Find where the given text appears and provide that cell's center as (X, Y) coordinate. 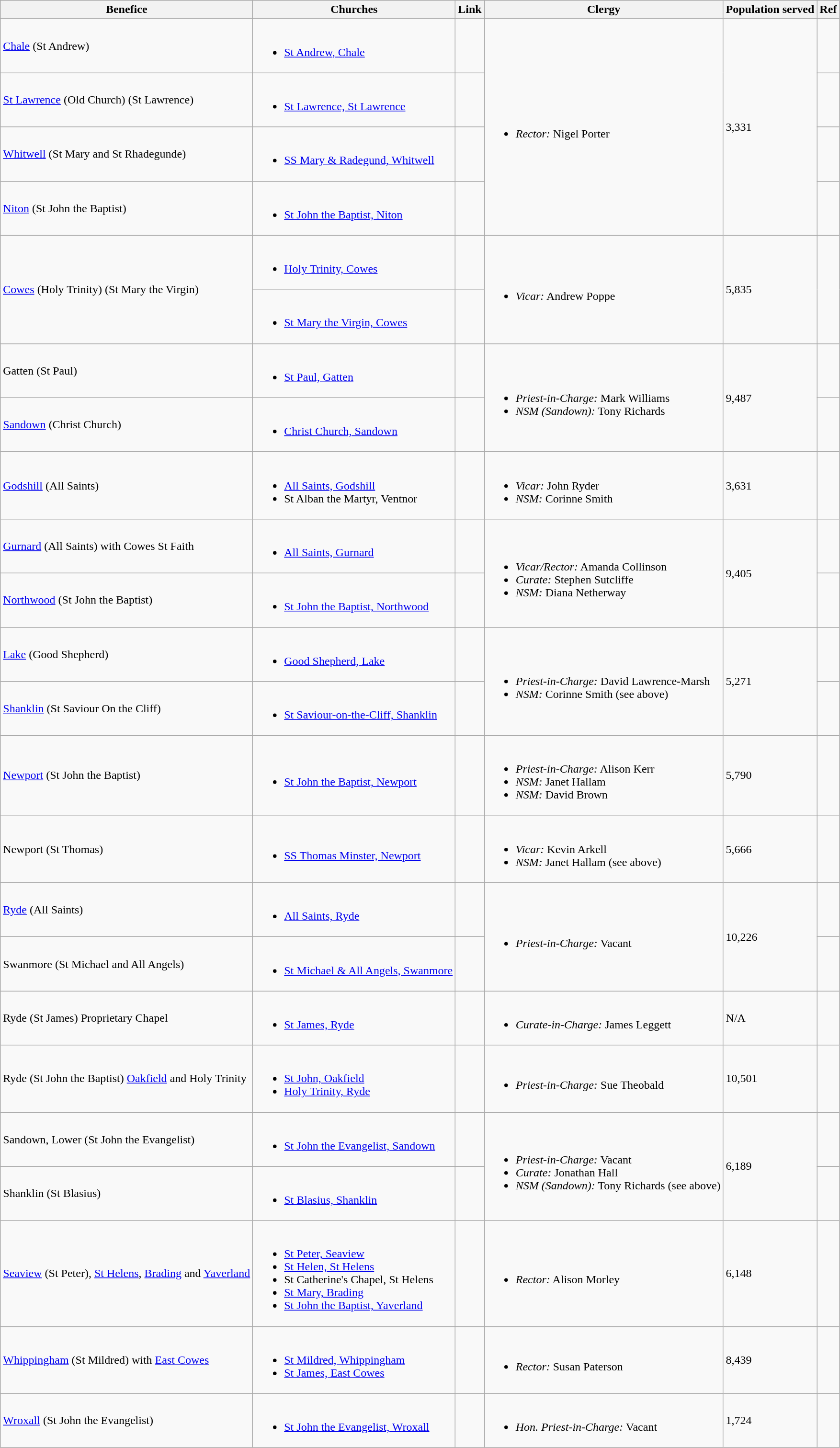
Priest-in-Charge: David Lawrence-MarshNSM: Corinne Smith (see above) (603, 682)
St James, Ryde (354, 1018)
St Andrew, Chale (354, 46)
6,148 (770, 1273)
St Mary the Virgin, Cowes (354, 316)
3,331 (770, 127)
Newport (St John the Baptist) (126, 776)
Priest-in-Charge: Sue Theobald (603, 1079)
Holy Trinity, Cowes (354, 262)
10,501 (770, 1079)
Vicar: Kevin ArkellNSM: Janet Hallam (see above) (603, 849)
5,790 (770, 776)
Link (470, 10)
St John, OakfieldHoly Trinity, Ryde (354, 1079)
Ref (829, 10)
Vicar/Rector: Amanda CollinsonCurate: Stephen SutcliffeNSM: Diana Netherway (603, 573)
Seaview (St Peter), St Helens, Brading and Yaverland (126, 1273)
St John the Evangelist, Wroxall (354, 1421)
St Paul, Gatten (354, 371)
Gurnard (All Saints) with Cowes St Faith (126, 546)
Rector: Nigel Porter (603, 127)
Priest-in-Charge: Alison KerrNSM: Janet HallamNSM: David Brown (603, 776)
Vicar: Andrew Poppe (603, 289)
Sandown (Christ Church) (126, 424)
5,666 (770, 849)
5,835 (770, 289)
Clergy (603, 10)
St John the Evangelist, Sandown (354, 1139)
Population served (770, 10)
8,439 (770, 1360)
St John the Baptist, Northwood (354, 600)
Swanmore (St Michael and All Angels) (126, 964)
Vicar: John RyderNSM: Corinne Smith (603, 485)
N/A (770, 1018)
Good Shepherd, Lake (354, 654)
Rector: Alison Morley (603, 1273)
Ryde (St John the Baptist) Oakfield and Holy Trinity (126, 1079)
Benefice (126, 10)
3,631 (770, 485)
Newport (St Thomas) (126, 849)
Gatten (St Paul) (126, 371)
Chale (St Andrew) (126, 46)
Ryde (St James) Proprietary Chapel (126, 1018)
All Saints, Gurnard (354, 546)
St Mildred, WhippinghamSt James, East Cowes (354, 1360)
Shanklin (St Blasius) (126, 1194)
SS Thomas Minster, Newport (354, 849)
Priest-in-Charge: Vacant (603, 937)
9,487 (770, 398)
Priest-in-Charge: Mark WilliamsNSM (Sandown): Tony Richards (603, 398)
Curate-in-Charge: James Leggett (603, 1018)
St Blasius, Shanklin (354, 1194)
Whippingham (St Mildred) with East Cowes (126, 1360)
Hon. Priest-in-Charge: Vacant (603, 1421)
Lake (Good Shepherd) (126, 654)
Godshill (All Saints) (126, 485)
Cowes (Holy Trinity) (St Mary the Virgin) (126, 289)
St Saviour-on-the-Cliff, Shanklin (354, 709)
Shanklin (St Saviour On the Cliff) (126, 709)
St John the Baptist, Newport (354, 776)
1,724 (770, 1421)
Rector: Susan Paterson (603, 1360)
Ryde (All Saints) (126, 910)
Christ Church, Sandown (354, 424)
Churches (354, 10)
Sandown, Lower (St John the Evangelist) (126, 1139)
9,405 (770, 573)
Wroxall (St John the Evangelist) (126, 1421)
Northwood (St John the Baptist) (126, 600)
6,189 (770, 1166)
All Saints, Ryde (354, 910)
St Lawrence (Old Church) (St Lawrence) (126, 100)
St Lawrence, St Lawrence (354, 100)
Whitwell (St Mary and St Rhadegunde) (126, 154)
Niton (St John the Baptist) (126, 208)
St Michael & All Angels, Swanmore (354, 964)
10,226 (770, 937)
Priest-in-Charge: VacantCurate: Jonathan HallNSM (Sandown): Tony Richards (see above) (603, 1166)
All Saints, GodshillSt Alban the Martyr, Ventnor (354, 485)
5,271 (770, 682)
St Peter, SeaviewSt Helen, St HelensSt Catherine's Chapel, St HelensSt Mary, BradingSt John the Baptist, Yaverland (354, 1273)
SS Mary & Radegund, Whitwell (354, 154)
St John the Baptist, Niton (354, 208)
